Return (x, y) of the center of cell containing provided text 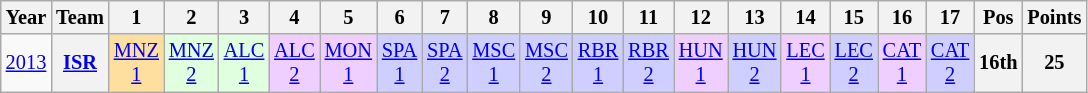
ALC1 (244, 63)
RBR1 (598, 63)
6 (400, 17)
RBR2 (648, 63)
5 (348, 17)
MSC2 (546, 63)
Pos (998, 17)
MNZ2 (192, 63)
13 (755, 17)
4 (294, 17)
8 (494, 17)
MNZ1 (136, 63)
CAT1 (902, 63)
MON1 (348, 63)
16th (998, 63)
2013 (26, 63)
LEC1 (805, 63)
LEC2 (854, 63)
15 (854, 17)
ALC2 (294, 63)
SPA2 (444, 63)
17 (950, 17)
Points (1054, 17)
CAT2 (950, 63)
HUN2 (755, 63)
10 (598, 17)
12 (701, 17)
Year (26, 17)
11 (648, 17)
25 (1054, 63)
MSC1 (494, 63)
SPA1 (400, 63)
ISR (80, 63)
Team (80, 17)
HUN1 (701, 63)
7 (444, 17)
2 (192, 17)
3 (244, 17)
14 (805, 17)
9 (546, 17)
1 (136, 17)
16 (902, 17)
